Extract the [x, y] coordinate from the center of the cell holding the provided text.  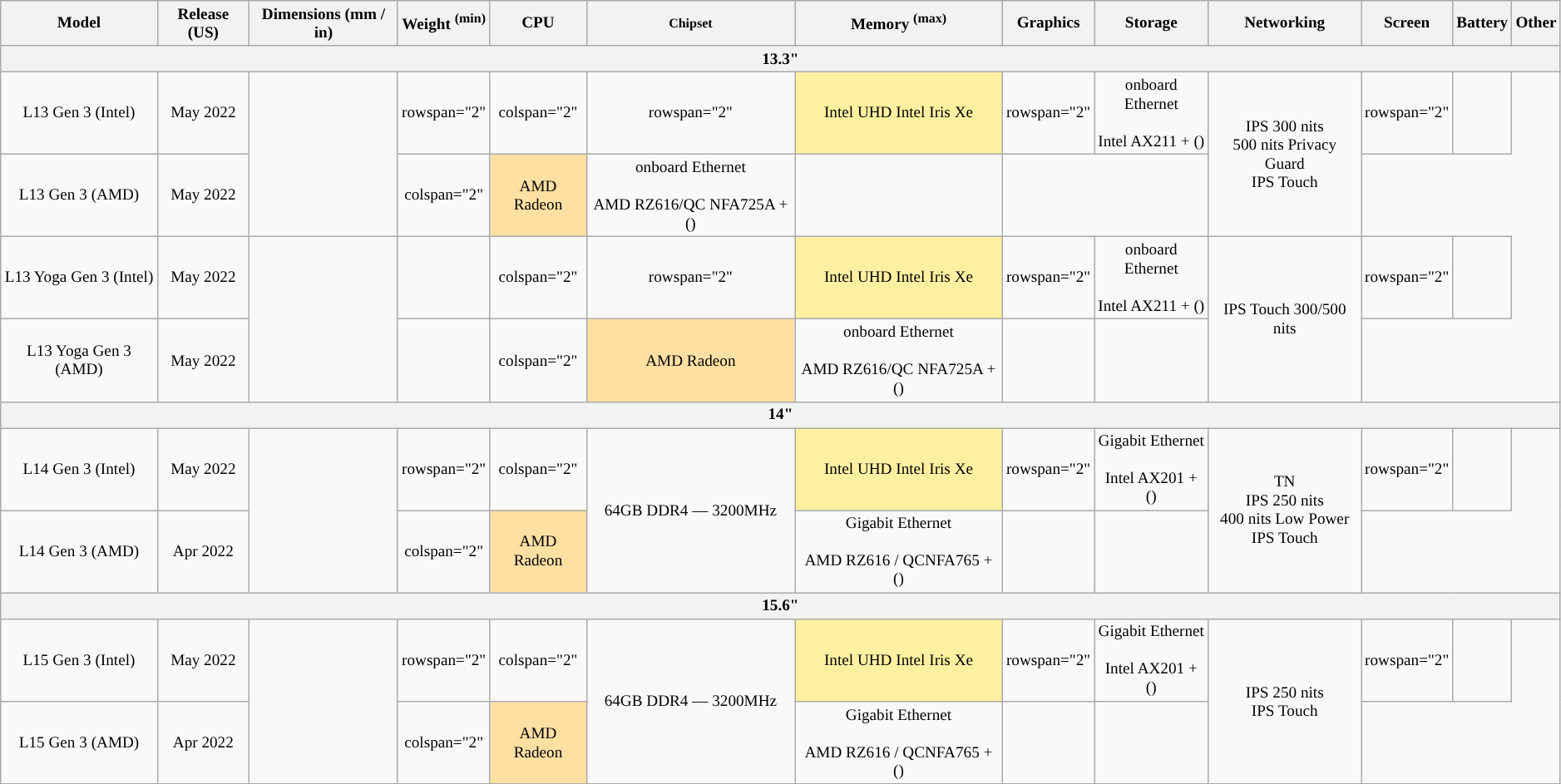
Screen [1407, 23]
Dimensions (mm / in) [323, 23]
IPS 250 nits IPS Touch [1285, 701]
Other [1536, 23]
Networking [1285, 23]
Graphics [1048, 23]
L14 Gen 3 (Intel) [79, 469]
Release (US) [203, 23]
L15 Gen 3 (Intel) [79, 660]
L13 Gen 3 (AMD) [79, 195]
Memory (max) [899, 23]
14" [780, 415]
L13 Yoga Gen 3 (Intel) [79, 278]
15.6" [780, 606]
IPS 300 nits 500 nits Privacy Guard IPS Touch [1285, 154]
TN IPS 250 nits 400 nits Low Power IPS Touch [1285, 510]
Battery [1482, 23]
13.3" [780, 59]
Model [79, 23]
IPS Touch 300/500 nits [1285, 319]
Chipset [690, 23]
Storage [1151, 23]
CPU [538, 23]
L13 Gen 3 (Intel) [79, 113]
L15 Gen 3 (AMD) [79, 743]
Weight (min) [443, 23]
L14 Gen 3 (AMD) [79, 552]
L13 Yoga Gen 3 (AMD) [79, 361]
